Locate the cell with the specified text and output its (x, y) center coordinate. 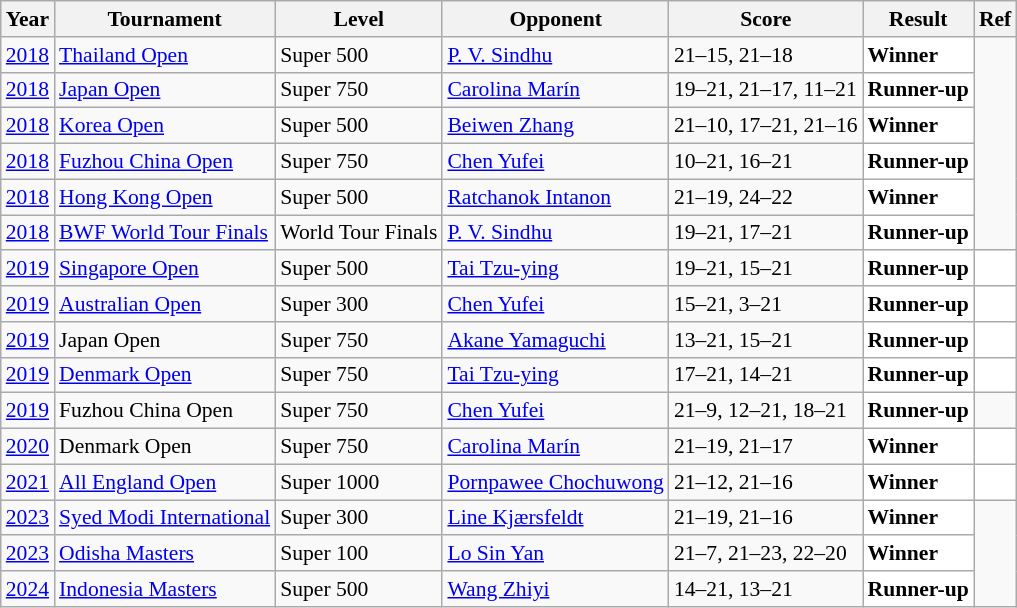
Opponent (556, 19)
Score (766, 19)
21–10, 17–21, 21–16 (766, 126)
Lo Sin Yan (556, 554)
Syed Modi International (164, 518)
21–12, 21–16 (766, 482)
17–21, 14–21 (766, 375)
15–21, 3–21 (766, 304)
2020 (28, 447)
Indonesia Masters (164, 589)
21–7, 21–23, 22–20 (766, 554)
Year (28, 19)
Line Kjærsfeldt (556, 518)
Super 100 (358, 554)
Ref (995, 19)
Level (358, 19)
19–21, 15–21 (766, 269)
Akane Yamaguchi (556, 340)
21–19, 21–17 (766, 447)
World Tour Finals (358, 233)
Tournament (164, 19)
Beiwen Zhang (556, 126)
2021 (28, 482)
19–21, 21–17, 11–21 (766, 90)
21–9, 12–21, 18–21 (766, 411)
Thailand Open (164, 55)
Result (918, 19)
13–21, 15–21 (766, 340)
Pornpawee Chochuwong (556, 482)
Ratchanok Intanon (556, 197)
14–21, 13–21 (766, 589)
21–19, 24–22 (766, 197)
19–21, 17–21 (766, 233)
Odisha Masters (164, 554)
10–21, 16–21 (766, 162)
Singapore Open (164, 269)
BWF World Tour Finals (164, 233)
Korea Open (164, 126)
All England Open (164, 482)
Super 1000 (358, 482)
Australian Open (164, 304)
2024 (28, 589)
21–19, 21–16 (766, 518)
21–15, 21–18 (766, 55)
Wang Zhiyi (556, 589)
Hong Kong Open (164, 197)
